Extract the (X, Y) coordinate from the center of the cell holding the provided text.  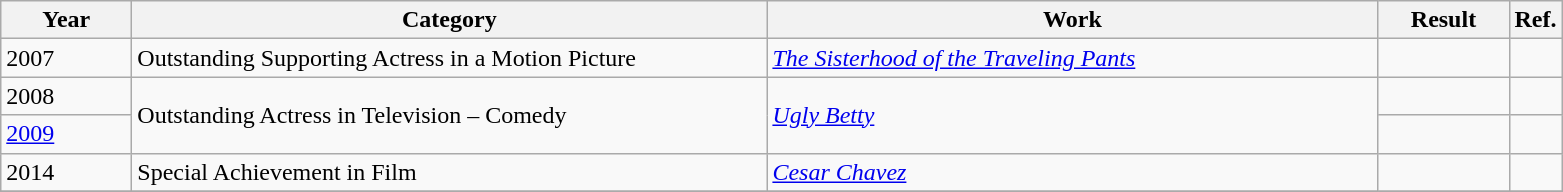
Ref. (1536, 20)
Cesar Chavez (1072, 172)
Special Achievement in Film (450, 172)
Outstanding Actress in Television – Comedy (450, 115)
Result (1444, 20)
2009 (66, 134)
Ugly Betty (1072, 115)
Outstanding Supporting Actress in a Motion Picture (450, 58)
Year (66, 20)
The Sisterhood of the Traveling Pants (1072, 58)
2008 (66, 96)
Work (1072, 20)
2007 (66, 58)
Category (450, 20)
2014 (66, 172)
